Find where the given text appears and provide that cell's center as [x, y] coordinate. 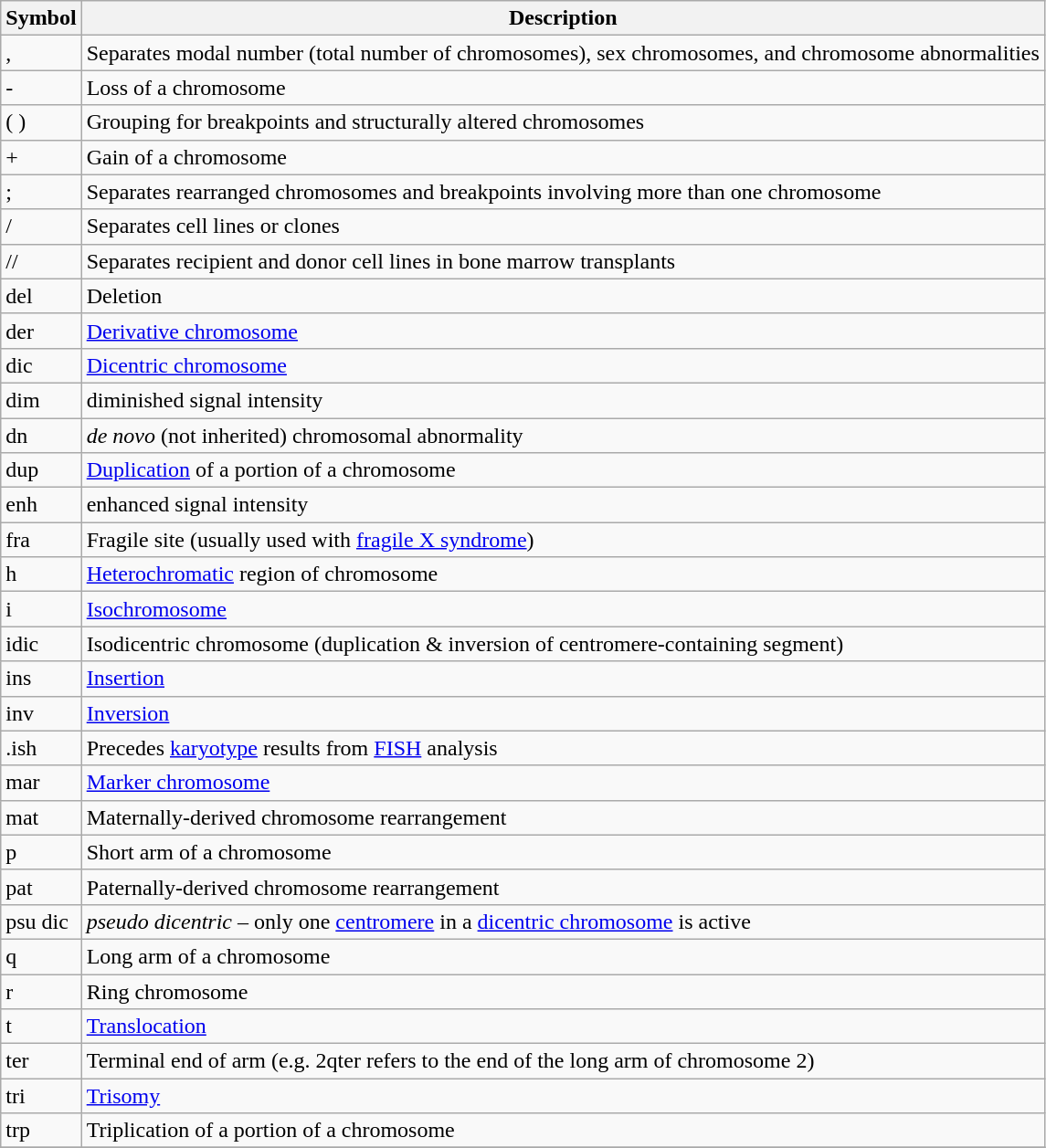
r [41, 991]
idic [41, 644]
Derivative chromosome [563, 331]
Maternally-derived chromosome rearrangement [563, 817]
Marker chromosome [563, 783]
t [41, 1027]
pat [41, 887]
diminished signal intensity [563, 400]
Isochromosome [563, 609]
i [41, 609]
Trisomy [563, 1096]
de novo (not inherited) chromosomal abnormality [563, 436]
dn [41, 436]
Symbol [41, 18]
Separates rearranged chromosomes and breakpoints involving more than one chromosome [563, 192]
inv [41, 713]
Insertion [563, 679]
Precedes karyotype results from FISH analysis [563, 748]
tri [41, 1096]
, [41, 53]
ter [41, 1061]
dim [41, 400]
Fragile site (usually used with fragile X syndrome) [563, 540]
// [41, 261]
trp [41, 1131]
Paternally-derived chromosome rearrangement [563, 887]
.ish [41, 748]
enhanced signal intensity [563, 505]
h [41, 574]
; [41, 192]
Duplication of a portion of a chromosome [563, 470]
Separates cell lines or clones [563, 226]
Separates recipient and donor cell lines in bone marrow transplants [563, 261]
mat [41, 817]
Description [563, 18]
ins [41, 679]
Separates modal number (total number of chromosomes), sex chromosomes, and chromosome abnormalities [563, 53]
Inversion [563, 713]
del [41, 296]
q [41, 956]
Short arm of a chromosome [563, 852]
( ) [41, 122]
Deletion [563, 296]
p [41, 852]
- [41, 88]
Gain of a chromosome [563, 157]
Grouping for breakpoints and structurally altered chromosomes [563, 122]
Ring chromosome [563, 991]
der [41, 331]
fra [41, 540]
Triplication of a portion of a chromosome [563, 1131]
Long arm of a chromosome [563, 956]
Heterochromatic region of chromosome [563, 574]
mar [41, 783]
/ [41, 226]
Isodicentric chromosome (duplication & inversion of centromere-containing segment) [563, 644]
Terminal end of arm (e.g. 2qter refers to the end of the long arm of chromosome 2) [563, 1061]
dic [41, 365]
Loss of a chromosome [563, 88]
pseudo dicentric – only one centromere in a dicentric chromosome is active [563, 922]
Dicentric chromosome [563, 365]
psu dic [41, 922]
dup [41, 470]
+ [41, 157]
enh [41, 505]
Translocation [563, 1027]
